Provide the [X, Y] coordinate of the cell's center where the given text is located.  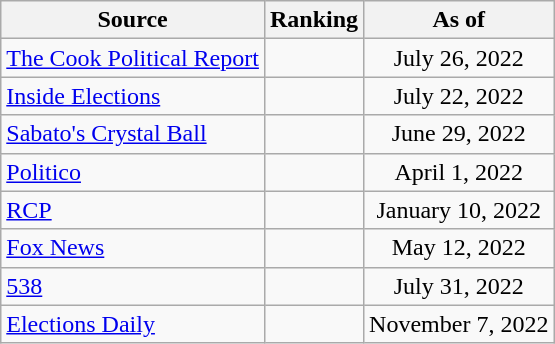
Source [133, 20]
January 10, 2022 [459, 210]
Politico [133, 172]
RCP [133, 210]
As of [459, 20]
Elections Daily [133, 324]
Ranking [314, 20]
July 22, 2022 [459, 96]
538 [133, 286]
April 1, 2022 [459, 172]
May 12, 2022 [459, 248]
Fox News [133, 248]
Inside Elections [133, 96]
July 31, 2022 [459, 286]
June 29, 2022 [459, 134]
Sabato's Crystal Ball [133, 134]
November 7, 2022 [459, 324]
July 26, 2022 [459, 58]
The Cook Political Report [133, 58]
